Search for the cell housing the specified text and yield its (x, y) center coordinate. 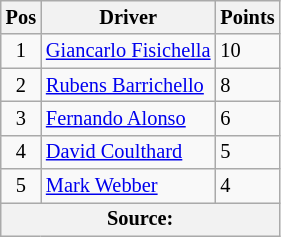
Mark Webber (128, 186)
Giancarlo Fisichella (128, 51)
2 (21, 85)
6 (247, 118)
Driver (128, 17)
David Coulthard (128, 152)
Rubens Barrichello (128, 85)
Points (247, 17)
10 (247, 51)
8 (247, 85)
3 (21, 118)
Fernando Alonso (128, 118)
Source: (140, 219)
1 (21, 51)
Pos (21, 17)
